Extract the [X, Y] coordinate from the center of the cell holding the provided text.  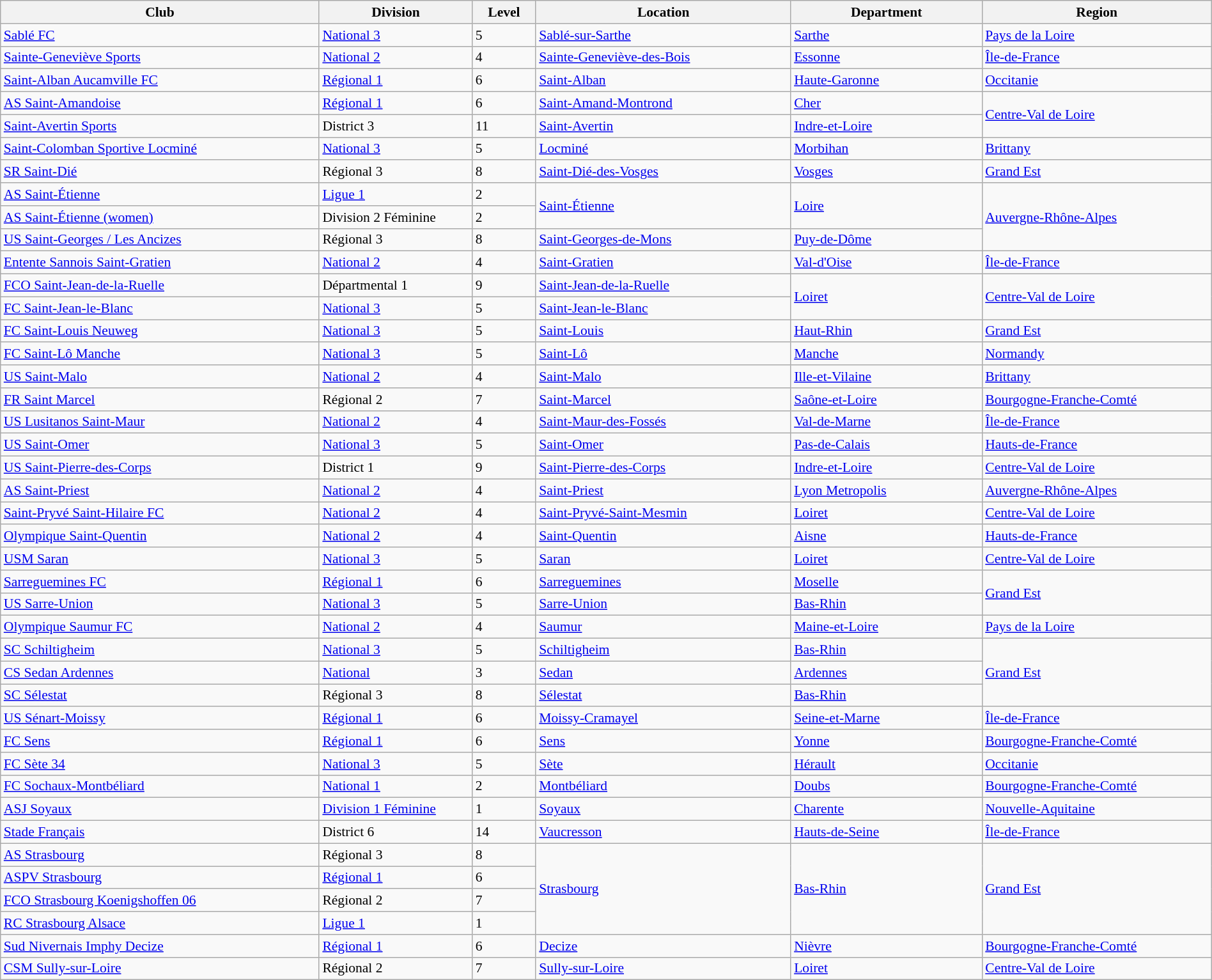
Saint-Pryvé Saint-Hilaire FC [160, 513]
US Saint-Malo [160, 377]
Region [1097, 12]
Lyon Metropolis [886, 490]
11 [504, 126]
Manche [886, 354]
Sainte-Geneviève-des-Bois [664, 58]
Val-d'Oise [886, 263]
Division 2 Féminine [395, 217]
Seine-et-Marne [886, 719]
Saint-Omer [664, 445]
Sablé-sur-Sarthe [664, 35]
Saint-Quentin [664, 536]
Sarreguemines FC [160, 582]
US Sénart-Moissy [160, 719]
AS Saint-Priest [160, 490]
US Lusitanos Saint-Maur [160, 422]
Vaucresson [664, 832]
Hérault [886, 764]
Saint-Priest [664, 490]
Entente Sannois Saint-Gratien [160, 263]
Nièvre [886, 946]
Moissy-Cramayel [664, 719]
Sarreguemines [664, 582]
Pas-de-Calais [886, 445]
Saint-Georges-de-Mons [664, 240]
Saint-Étienne [664, 206]
Stade Français [160, 832]
Cher [886, 104]
USM Saran [160, 559]
Sélestat [664, 696]
Sully-sur-Loire [664, 968]
Départmental 1 [395, 286]
Saint-Amand-Montrond [664, 104]
Val-de-Marne [886, 422]
Maine-et-Loire [886, 627]
Morbihan [886, 149]
ASJ Soyaux [160, 809]
Sablé FC [160, 35]
US Saint-Omer [160, 445]
Saint-Jean-de-la-Ruelle [664, 286]
Strasbourg [664, 889]
District 3 [395, 126]
AS Saint-Étienne (women) [160, 217]
Division [395, 12]
Montbéliard [664, 786]
FCO Strasbourg Koenigshoffen 06 [160, 901]
Locminé [664, 149]
Saumur [664, 627]
Saint-Alban Aucamville FC [160, 81]
Olympique Saumur FC [160, 627]
Charente [886, 809]
Doubs [886, 786]
Sens [664, 741]
FC Sète 34 [160, 764]
FCO Saint-Jean-de-la-Ruelle [160, 286]
Essonne [886, 58]
Saint-Pierre-des-Corps [664, 468]
Saint-Alban [664, 81]
14 [504, 832]
Hauts-de-Seine [886, 832]
Saint-Malo [664, 377]
Department [886, 12]
US Saint-Georges / Les Ancizes [160, 240]
Sainte-Geneviève Sports [160, 58]
Aisne [886, 536]
Moselle [886, 582]
RC Strasbourg Alsace [160, 923]
District 6 [395, 832]
FR Saint Marcel [160, 400]
Soyaux [664, 809]
CSM Sully-sur-Loire [160, 968]
Ardennes [886, 673]
US Saint-Pierre-des-Corps [160, 468]
FC Sochaux-Montbéliard [160, 786]
FC Saint-Louis Neuweg [160, 331]
Saint-Gratien [664, 263]
AS Strasbourg [160, 855]
CS Sedan Ardennes [160, 673]
Saint-Lô [664, 354]
Sud Nivernais Imphy Decize [160, 946]
National 1 [395, 786]
Saint-Pryvé-Saint-Mesmin [664, 513]
FC Saint-Lô Manche [160, 354]
District 1 [395, 468]
3 [504, 673]
Saran [664, 559]
Nouvelle-Aquitaine [1097, 809]
Vosges [886, 172]
Saint-Marcel [664, 400]
AS Saint-Étienne [160, 194]
Saint-Louis [664, 331]
Saint-Jean-le-Blanc [664, 308]
Haute-Garonne [886, 81]
Ille-et-Vilaine [886, 377]
Saint-Colomban Sportive Locminé [160, 149]
Normandy [1097, 354]
Division 1 Féminine [395, 809]
Sarthe [886, 35]
FC Saint-Jean-le-Blanc [160, 308]
ASPV Strasbourg [160, 878]
FC Sens [160, 741]
Sarre-Union [664, 604]
US Sarre-Union [160, 604]
SC Sélestat [160, 696]
Saint-Maur-des-Fossés [664, 422]
Saint-Avertin Sports [160, 126]
Puy-de-Dôme [886, 240]
Saint-Dié-des-Vosges [664, 172]
Saint-Avertin [664, 126]
Schiltigheim [664, 650]
Decize [664, 946]
National [395, 673]
AS Saint-Amandoise [160, 104]
Loire [886, 206]
Location [664, 12]
Olympique Saint-Quentin [160, 536]
Sedan [664, 673]
Sète [664, 764]
Level [504, 12]
Yonne [886, 741]
Haut-Rhin [886, 331]
SR Saint-Dié [160, 172]
Club [160, 12]
SC Schiltigheim [160, 650]
Saône-et-Loire [886, 400]
